From the cell containing the given text, extract its center point as [X, Y] coordinate. 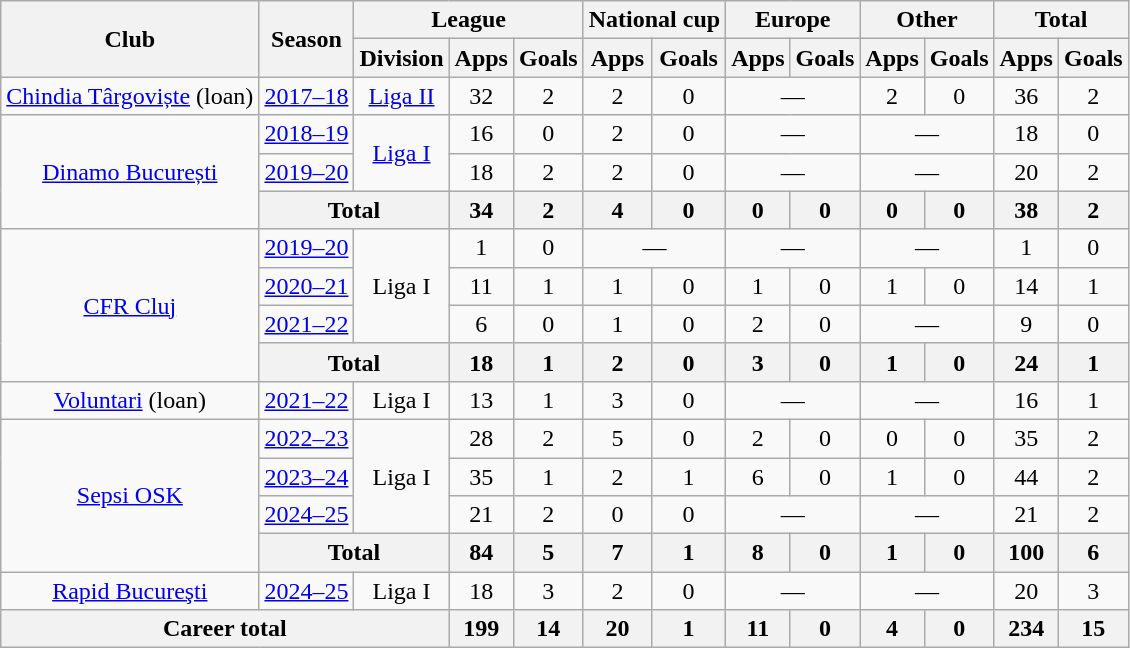
Voluntari (loan) [130, 400]
8 [758, 553]
Sepsi OSK [130, 495]
34 [481, 210]
2023–24 [306, 477]
Liga II [402, 96]
League [468, 20]
38 [1026, 210]
44 [1026, 477]
28 [481, 438]
32 [481, 96]
Rapid Bucureşti [130, 591]
9 [1026, 324]
2020–21 [306, 286]
13 [481, 400]
24 [1026, 362]
2022–23 [306, 438]
199 [481, 629]
Chindia Târgoviște (loan) [130, 96]
Career total [225, 629]
234 [1026, 629]
2017–18 [306, 96]
Dinamo București [130, 172]
National cup [654, 20]
Other [927, 20]
Club [130, 39]
CFR Cluj [130, 305]
84 [481, 553]
Division [402, 58]
36 [1026, 96]
Europe [793, 20]
Season [306, 39]
7 [617, 553]
2018–19 [306, 134]
15 [1093, 629]
100 [1026, 553]
